Pinpoint the cell where the given text exists, returning its (x, y) midpoint coordinate. 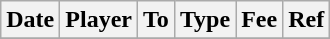
To (156, 20)
Ref (306, 20)
Fee (260, 20)
Date (30, 20)
Type (204, 20)
Player (99, 20)
